Output the [X, Y] coordinate of the center of the cell containing the given text.  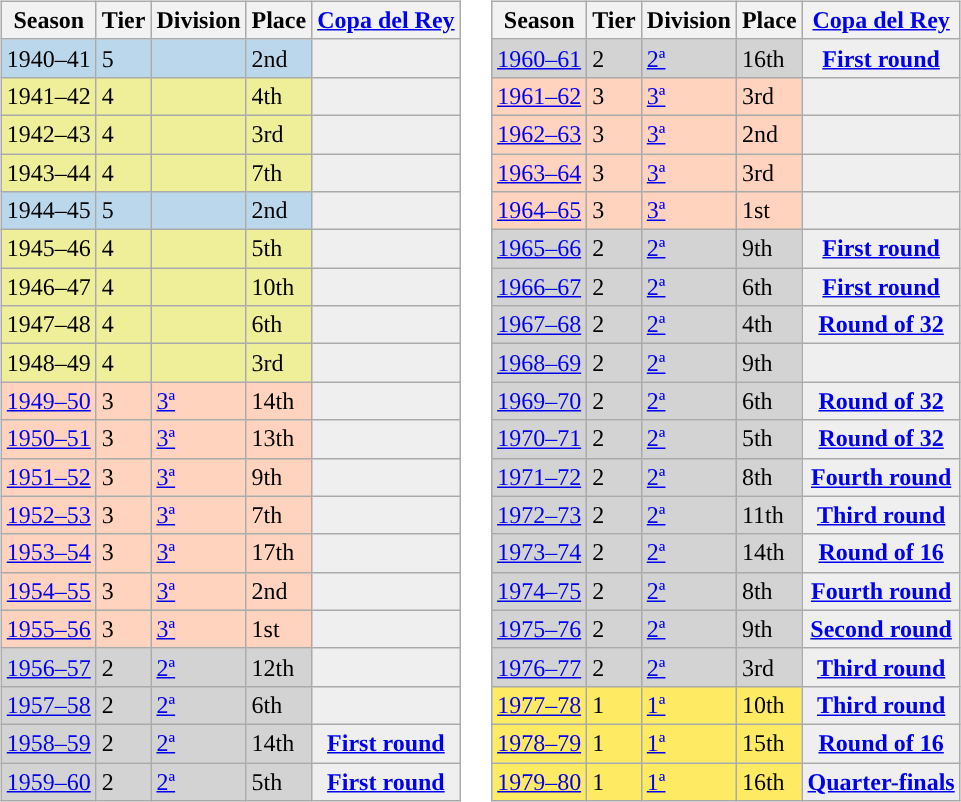
1978–79 [540, 743]
1971–72 [540, 477]
1970–71 [540, 439]
1969–70 [540, 401]
1952–53 [48, 515]
1966–67 [540, 287]
1951–52 [48, 477]
1957–58 [48, 705]
17th [279, 553]
1962–63 [540, 134]
1940–41 [48, 58]
1959–60 [48, 781]
Quarter-finals [881, 781]
1955–56 [48, 629]
15th [769, 743]
1953–54 [48, 553]
1944–45 [48, 211]
1954–55 [48, 591]
1979–80 [540, 781]
1975–76 [540, 629]
1967–68 [540, 325]
1949–50 [48, 401]
1941–42 [48, 96]
1965–66 [540, 249]
12th [279, 667]
Second round [881, 629]
1945–46 [48, 249]
1956–57 [48, 667]
1960–61 [540, 58]
11th [769, 515]
1958–59 [48, 743]
13th [279, 439]
1961–62 [540, 96]
1968–69 [540, 363]
1943–44 [48, 173]
1942–43 [48, 134]
1946–47 [48, 287]
1976–77 [540, 667]
1948–49 [48, 363]
1973–74 [540, 553]
1963–64 [540, 173]
1947–48 [48, 325]
1950–51 [48, 439]
1974–75 [540, 591]
1964–65 [540, 211]
1972–73 [540, 515]
1977–78 [540, 705]
